Search for the cell housing the specified text and yield its [x, y] center coordinate. 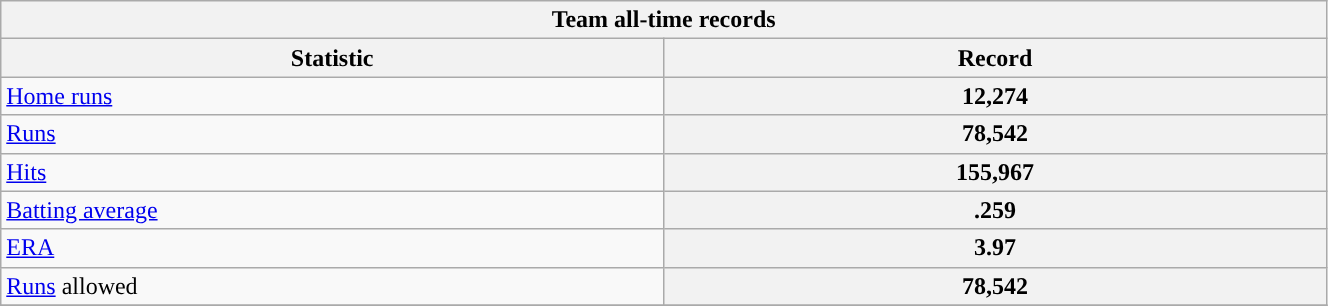
3.97 [996, 248]
Hits [332, 172]
155,967 [996, 172]
Record [996, 58]
Runs allowed [332, 286]
ERA [332, 248]
12,274 [996, 96]
Runs [332, 134]
Team all-time records [664, 20]
.259 [996, 210]
Statistic [332, 58]
Home runs [332, 96]
Batting average [332, 210]
